Scan for the cell matching the given text and deliver its (x, y) coordinate at center. 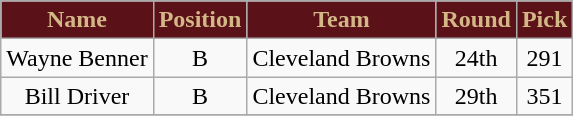
Wayne Benner (77, 58)
Pick (544, 20)
24th (476, 58)
Position (200, 20)
Bill Driver (77, 96)
29th (476, 96)
Round (476, 20)
Name (77, 20)
Team (342, 20)
291 (544, 58)
351 (544, 96)
